Search for the cell housing the specified text and yield its [x, y] center coordinate. 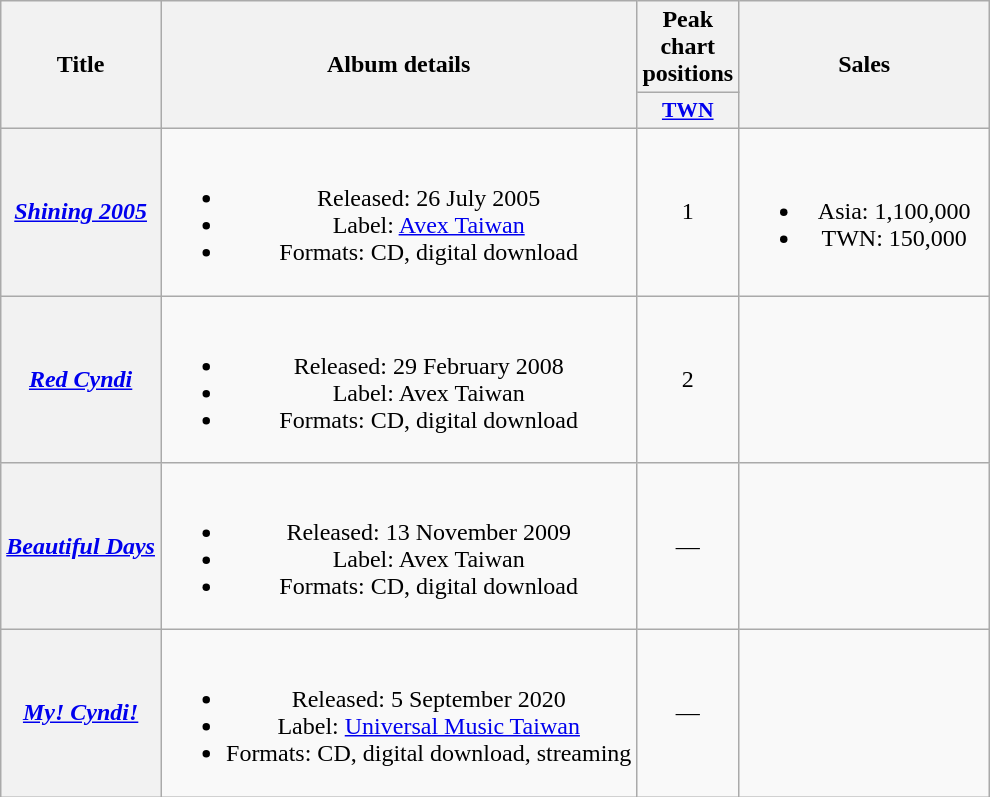
1 [688, 212]
Released: 13 November 2009Label: Avex TaiwanFormats: CD, digital download [398, 546]
Peak chart positions [688, 47]
Shining 2005 [81, 212]
Beautiful Days [81, 546]
2 [688, 380]
Sales [864, 65]
Asia: 1,100,000TWN: 150,000 [864, 212]
Released: 29 February 2008Label: Avex TaiwanFormats: CD, digital download [398, 380]
Released: 26 July 2005Label: Avex TaiwanFormats: CD, digital download [398, 212]
Title [81, 65]
Released: 5 September 2020Label: Universal Music TaiwanFormats: CD, digital download, streaming [398, 714]
Red Cyndi [81, 380]
TWN [688, 111]
My! Cyndi! [81, 714]
Album details [398, 65]
